Determine the [x, y] coordinate at the center of the cell enclosing the given text.  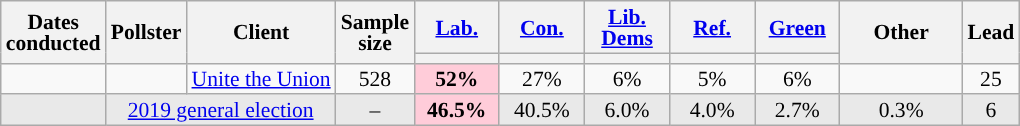
Lib. Dems [626, 27]
Con. [542, 27]
528 [375, 78]
Unite the Union [260, 78]
46.5% [456, 110]
27% [542, 78]
Client [260, 32]
Green [798, 27]
2.7% [798, 110]
6.0% [626, 110]
0.3% [902, 110]
4.0% [712, 110]
25 [990, 78]
Ref. [712, 27]
Pollster [146, 32]
6 [990, 110]
Datesconducted [54, 32]
Lead [990, 32]
52% [456, 78]
Samplesize [375, 32]
Lab. [456, 27]
Other [902, 32]
– [375, 110]
40.5% [542, 110]
5% [712, 78]
2019 general election [221, 110]
